Extract the [X, Y] coordinate from the center of the cell holding the provided text.  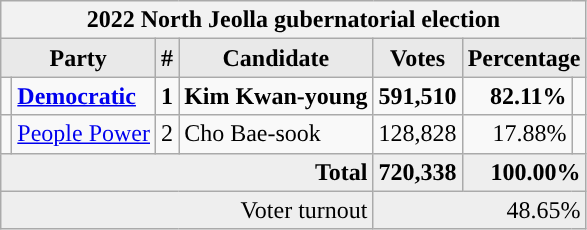
Votes [418, 58]
Kim Kwan-young [276, 96]
Democratic [84, 96]
48.65% [480, 210]
Candidate [276, 58]
17.88% [517, 134]
1 [168, 96]
Voter turnout [187, 210]
2 [168, 134]
Percentage [524, 58]
Total [187, 172]
720,338 [418, 172]
Party [78, 58]
Cho Bae-sook [276, 134]
People Power [84, 134]
82.11% [517, 96]
2022 North Jeolla gubernatorial election [294, 20]
128,828 [418, 134]
591,510 [418, 96]
# [168, 58]
100.00% [524, 172]
